Pinpoint the cell where the given text exists, returning its (X, Y) midpoint coordinate. 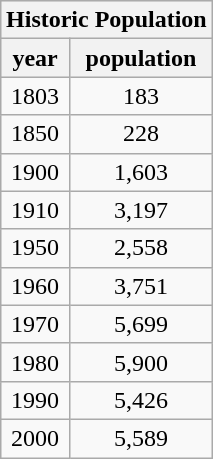
2000 (36, 438)
1900 (36, 172)
1910 (36, 210)
1850 (36, 134)
2,558 (142, 248)
5,699 (142, 324)
Historic Population (107, 20)
1950 (36, 248)
3,197 (142, 210)
1970 (36, 324)
year (36, 58)
228 (142, 134)
population (142, 58)
3,751 (142, 286)
1960 (36, 286)
1980 (36, 362)
183 (142, 96)
5,589 (142, 438)
1,603 (142, 172)
5,900 (142, 362)
1990 (36, 400)
1803 (36, 96)
5,426 (142, 400)
